Locate the cell with the specified text and output its (X, Y) center coordinate. 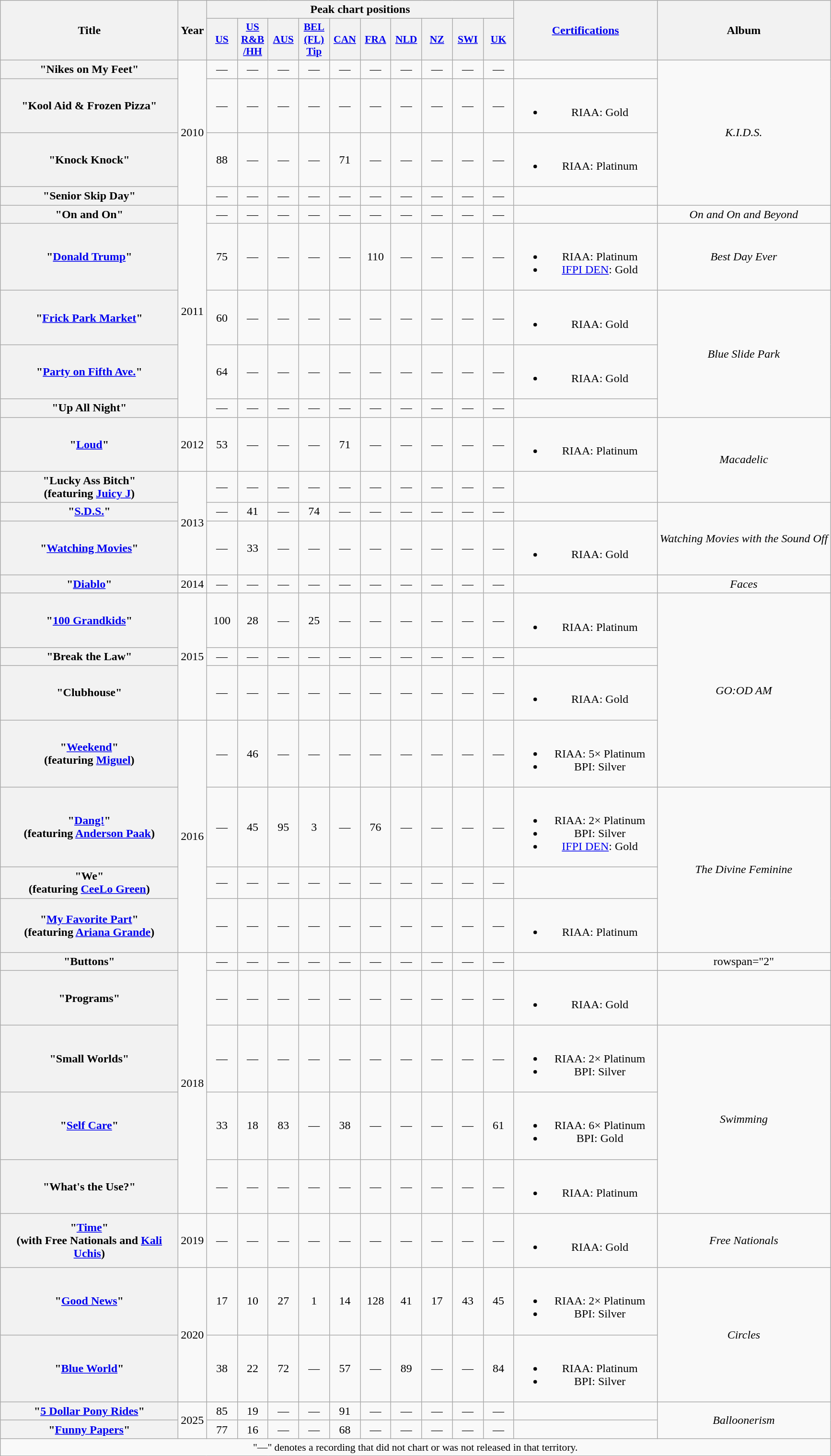
US (222, 39)
rowspan="2" (744, 962)
89 (406, 1368)
Certifications (586, 31)
"Small Worlds" (89, 1059)
75 (222, 257)
CAN (345, 39)
128 (376, 1301)
"Senior Skip Day" (89, 196)
On and On and Beyond (744, 214)
Free Nationals (744, 1241)
"5 Dollar Pony Rides" (89, 1411)
"Weekend"(featuring Miguel) (89, 754)
2013 (193, 523)
18 (253, 1126)
2011 (193, 311)
"My Favorite Part"(featuring Ariana Grande) (89, 925)
RIAA: 5× PlatinumBPI: Silver (586, 754)
"Frick Park Market" (89, 317)
"Diablo" (89, 584)
72 (283, 1368)
2014 (193, 584)
"Up All Night" (89, 408)
2025 (193, 1420)
64 (222, 372)
K.I.D.S. (744, 132)
Faces (744, 584)
22 (253, 1368)
Watching Movies with the Sound Off (744, 539)
61 (498, 1126)
53 (222, 444)
Year (193, 31)
27 (283, 1301)
NZ (437, 39)
68 (345, 1429)
"We"(featuring CeeLo Green) (89, 883)
28 (253, 620)
Blue Slide Park (744, 354)
UK (498, 39)
Balloonerism (744, 1420)
83 (283, 1126)
"Good News" (89, 1301)
57 (345, 1368)
2016 (193, 836)
1 (314, 1301)
"100 Grandkids" (89, 620)
"Lucky Ass Bitch"(featuring Juicy J) (89, 487)
"Party on Fifth Ave." (89, 372)
The Divine Feminine (744, 870)
3 (314, 827)
46 (253, 754)
91 (345, 1411)
RIAA: 2× PlatinumBPI: SilverIFPI DEN: Gold (586, 827)
"On and On" (89, 214)
10 (253, 1301)
Title (89, 31)
19 (253, 1411)
RIAA: PlatinumIFPI DEN: Gold (586, 257)
25 (314, 620)
"—" denotes a recording that did not chart or was not released in that territory. (415, 1447)
2019 (193, 1241)
85 (222, 1411)
"Loud" (89, 444)
"Break the Law" (89, 656)
2018 (193, 1083)
RIAA: PlatinumBPI: Silver (586, 1368)
Album (744, 31)
Circles (744, 1335)
14 (345, 1301)
"Kool Aid & Frozen Pizza" (89, 105)
"Dang!"(featuring Anderson Paak) (89, 827)
43 (468, 1301)
"Programs" (89, 998)
95 (283, 827)
Swimming (744, 1119)
"Knock Knock" (89, 160)
100 (222, 620)
2012 (193, 444)
77 (222, 1429)
Macadelic (744, 460)
"Buttons" (89, 962)
"Self Care" (89, 1126)
RIAA: 6× PlatinumBPI: Gold (586, 1126)
"What's the Use?" (89, 1186)
74 (314, 512)
110 (376, 257)
"Watching Movies" (89, 547)
"Funny Papers" (89, 1429)
BEL(FL)Tip (314, 39)
"Time"(with Free Nationals and Kali Uchis) (89, 1241)
Peak chart positions (360, 10)
76 (376, 827)
16 (253, 1429)
2015 (193, 656)
84 (498, 1368)
AUS (283, 39)
GO:OD AM (744, 690)
88 (222, 160)
"Clubhouse" (89, 692)
FRA (376, 39)
NLD (406, 39)
"Donald Trump" (89, 257)
"Blue World" (89, 1368)
60 (222, 317)
"Nikes on My Feet" (89, 69)
Best Day Ever (744, 257)
USR&B/HH (253, 39)
"S.D.S." (89, 512)
SWI (468, 39)
2020 (193, 1335)
2010 (193, 132)
